Return the (x, y) coordinate for the center point of the cell that contains the specified text.  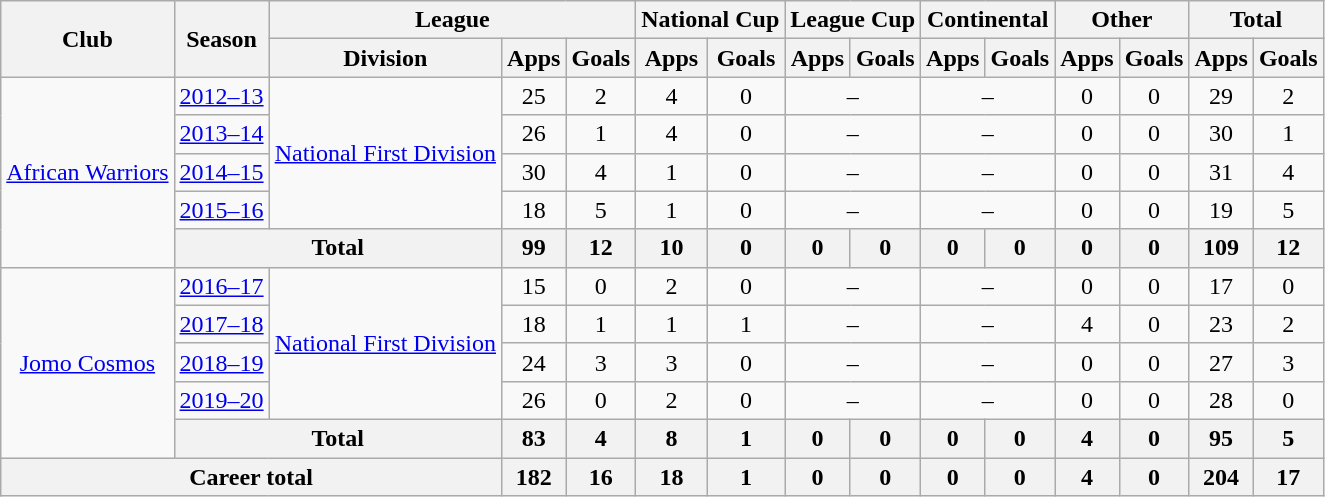
2015–16 (222, 210)
25 (534, 96)
2013–14 (222, 134)
National Cup (710, 20)
23 (1221, 324)
109 (1221, 248)
League Cup (853, 20)
83 (534, 438)
2016–17 (222, 286)
Career total (252, 477)
29 (1221, 96)
2012–13 (222, 96)
Jomo Cosmos (88, 362)
Other (1122, 20)
19 (1221, 210)
204 (1221, 477)
Division (385, 58)
League (452, 20)
182 (534, 477)
95 (1221, 438)
Season (222, 39)
10 (672, 248)
16 (601, 477)
Club (88, 39)
Continental (988, 20)
27 (1221, 362)
2018–19 (222, 362)
24 (534, 362)
28 (1221, 400)
2017–18 (222, 324)
15 (534, 286)
99 (534, 248)
African Warriors (88, 172)
2019–20 (222, 400)
8 (672, 438)
2014–15 (222, 172)
31 (1221, 172)
